Output the [X, Y] coordinate of the center of the cell containing the given text.  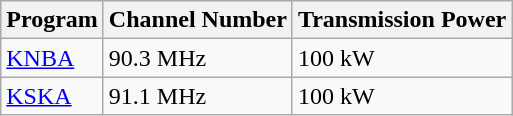
Channel Number [198, 20]
90.3 MHz [198, 58]
91.1 MHz [198, 96]
KSKA [52, 96]
Transmission Power [402, 20]
Program [52, 20]
KNBA [52, 58]
